Detect which cell encompasses the target text, then output its [x, y] center coordinate. 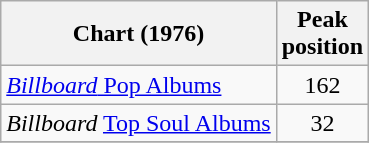
Billboard Top Soul Albums [138, 123]
Chart (1976) [138, 34]
Billboard Pop Albums [138, 85]
32 [322, 123]
Peakposition [322, 34]
162 [322, 85]
